From the cell containing the given text, extract its center point as (x, y) coordinate. 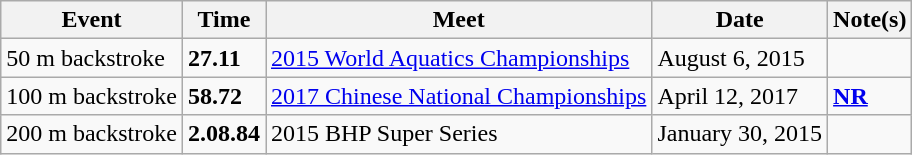
January 30, 2015 (740, 134)
Date (740, 20)
200 m backstroke (92, 134)
100 m backstroke (92, 96)
2015 World Aquatics Championships (459, 58)
April 12, 2017 (740, 96)
58.72 (224, 96)
Meet (459, 20)
August 6, 2015 (740, 58)
2.08.84 (224, 134)
Time (224, 20)
50 m backstroke (92, 58)
27.11 (224, 58)
Note(s) (870, 20)
NR (870, 96)
2015 BHP Super Series (459, 134)
Event (92, 20)
2017 Chinese National Championships (459, 96)
